Pinpoint the cell where the given text exists, returning its [X, Y] midpoint coordinate. 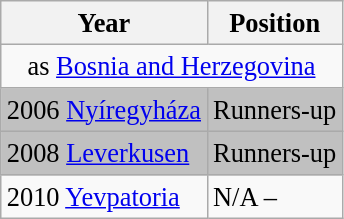
2008 Leverkusen [104, 153]
Position [274, 22]
2010 Yevpatoria [104, 197]
N/A – [274, 197]
as Bosnia and Herzegovina [172, 66]
2006 Nyíregyháza [104, 109]
Year [104, 22]
